From the cell containing the given text, extract its center point as [x, y] coordinate. 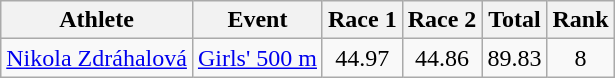
44.97 [362, 58]
8 [580, 58]
Event [257, 20]
Total [514, 20]
Rank [580, 20]
Athlete [97, 20]
44.86 [442, 58]
89.83 [514, 58]
Race 2 [442, 20]
Nikola Zdráhalová [97, 58]
Race 1 [362, 20]
Girls' 500 m [257, 58]
